Search for the cell housing the specified text and yield its [X, Y] center coordinate. 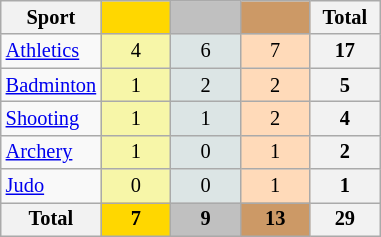
13 [275, 219]
Athletics [51, 51]
Shooting [51, 118]
Judo [51, 186]
Sport [51, 17]
5 [345, 85]
9 [206, 219]
17 [345, 51]
Badminton [51, 85]
Archery [51, 152]
6 [206, 51]
29 [345, 219]
